Return (x, y) of the center of cell containing provided text 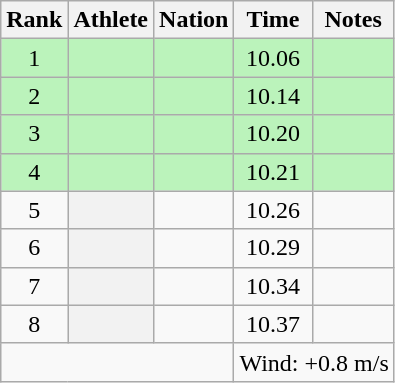
10.26 (273, 210)
10.20 (273, 134)
10.29 (273, 248)
10.21 (273, 172)
10.34 (273, 286)
Nation (194, 20)
6 (34, 248)
Athlete (111, 20)
10.37 (273, 324)
10.06 (273, 58)
4 (34, 172)
1 (34, 58)
8 (34, 324)
2 (34, 96)
Time (273, 20)
3 (34, 134)
Rank (34, 20)
10.14 (273, 96)
Wind: +0.8 m/s (314, 362)
5 (34, 210)
Notes (353, 20)
7 (34, 286)
